Detect which cell encompasses the target text, then output its (x, y) center coordinate. 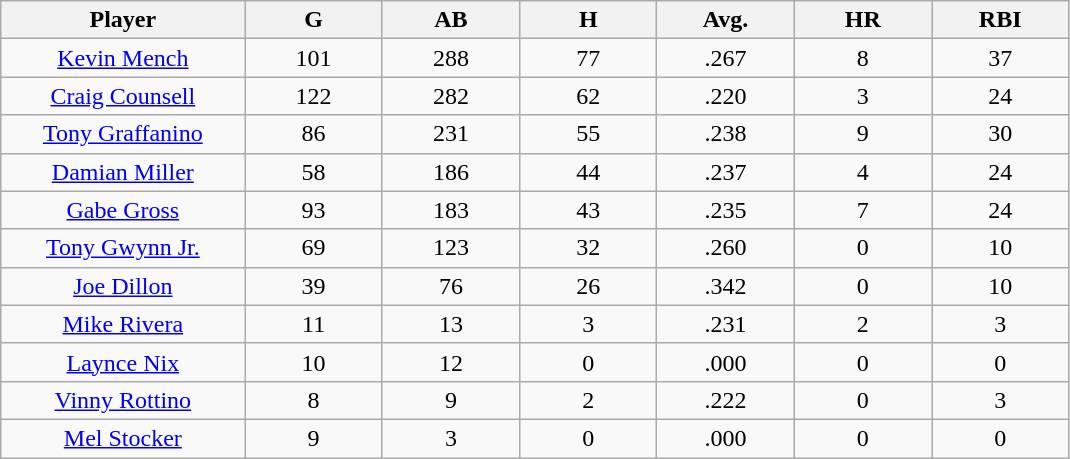
Kevin Mench (123, 58)
Tony Graffanino (123, 134)
Mel Stocker (123, 438)
.342 (726, 286)
.222 (726, 400)
58 (314, 172)
282 (450, 96)
77 (588, 58)
.231 (726, 324)
Player (123, 20)
122 (314, 96)
86 (314, 134)
Gabe Gross (123, 210)
288 (450, 58)
62 (588, 96)
32 (588, 248)
.267 (726, 58)
Damian Miller (123, 172)
Avg. (726, 20)
12 (450, 362)
Tony Gwynn Jr. (123, 248)
7 (862, 210)
37 (1000, 58)
183 (450, 210)
.237 (726, 172)
39 (314, 286)
93 (314, 210)
123 (450, 248)
76 (450, 286)
Laynce Nix (123, 362)
69 (314, 248)
.220 (726, 96)
Joe Dillon (123, 286)
55 (588, 134)
30 (1000, 134)
11 (314, 324)
231 (450, 134)
AB (450, 20)
26 (588, 286)
HR (862, 20)
Vinny Rottino (123, 400)
101 (314, 58)
.260 (726, 248)
186 (450, 172)
H (588, 20)
13 (450, 324)
44 (588, 172)
43 (588, 210)
.238 (726, 134)
Craig Counsell (123, 96)
G (314, 20)
Mike Rivera (123, 324)
4 (862, 172)
RBI (1000, 20)
.235 (726, 210)
